Identify which cell holds the provided text, then report its (X, Y) central coordinate. 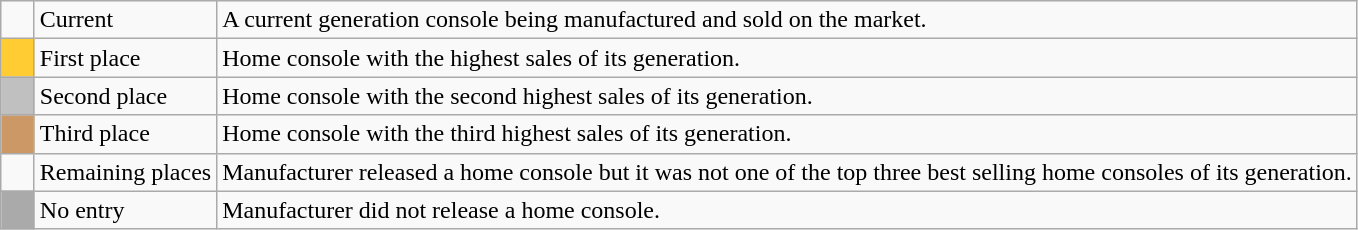
Home console with the second highest sales of its generation. (788, 96)
Current (125, 20)
Second place (125, 96)
Home console with the third highest sales of its generation. (788, 134)
Manufacturer did not release a home console. (788, 210)
Home console with the highest sales of its generation. (788, 58)
Third place (125, 134)
No entry (125, 210)
Manufacturer released a home console but it was not one of the top three best selling home consoles of its generation. (788, 172)
Remaining places (125, 172)
A current generation console being manufactured and sold on the market. (788, 20)
First place (125, 58)
